Return the (x, y) coordinate for the center point of the cell that contains the specified text.  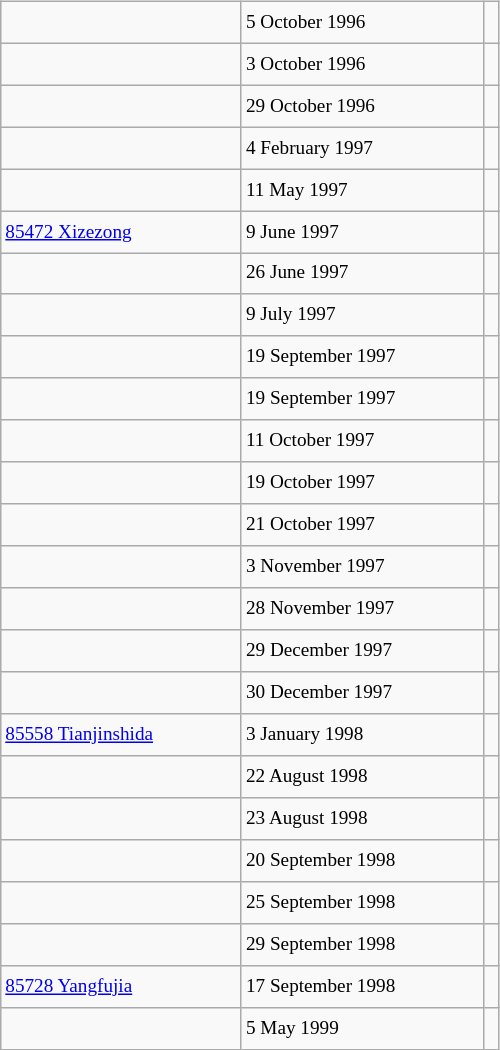
9 June 1997 (362, 232)
21 October 1997 (362, 525)
22 August 1998 (362, 777)
29 September 1998 (362, 944)
11 October 1997 (362, 441)
3 January 1998 (362, 735)
3 November 1997 (362, 567)
3 October 1996 (362, 64)
11 May 1997 (362, 190)
5 May 1999 (362, 1028)
4 February 1997 (362, 148)
5 October 1996 (362, 22)
23 August 1998 (362, 819)
29 October 1996 (362, 106)
30 December 1997 (362, 693)
28 November 1997 (362, 609)
85728 Yangfujia (122, 986)
20 September 1998 (362, 861)
25 September 1998 (362, 902)
9 July 1997 (362, 315)
29 December 1997 (362, 651)
17 September 1998 (362, 986)
85472 Xizezong (122, 232)
26 June 1997 (362, 274)
85558 Tianjinshida (122, 735)
19 October 1997 (362, 483)
